Extract the [X, Y] coordinate from the center of the cell holding the provided text.  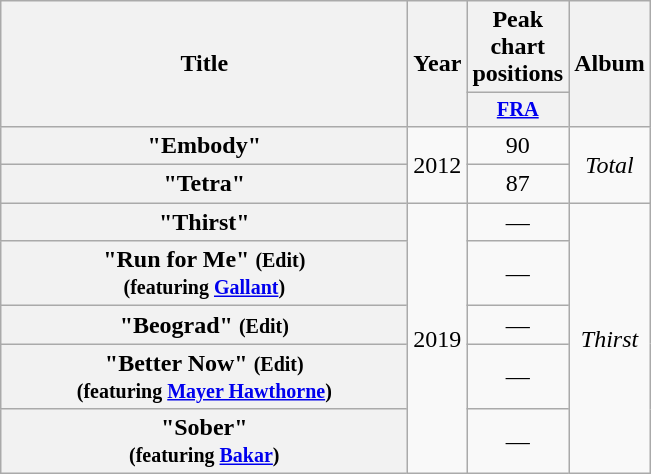
"Thirst" [204, 222]
FRA [518, 110]
"Beograd" (Edit) [204, 325]
2019 [438, 338]
90 [518, 145]
"Embody" [204, 145]
87 [518, 184]
"Sober" (featuring Bakar) [204, 442]
Thirst [610, 338]
"Tetra" [204, 184]
"Run for Me" (Edit)(featuring Gallant) [204, 274]
Peak chart positions [518, 47]
2012 [438, 164]
Title [204, 64]
Total [610, 164]
Album [610, 64]
Year [438, 64]
"Better Now" (Edit)(featuring Mayer Hawthorne) [204, 376]
